From the cell containing the given text, extract its center point as [x, y] coordinate. 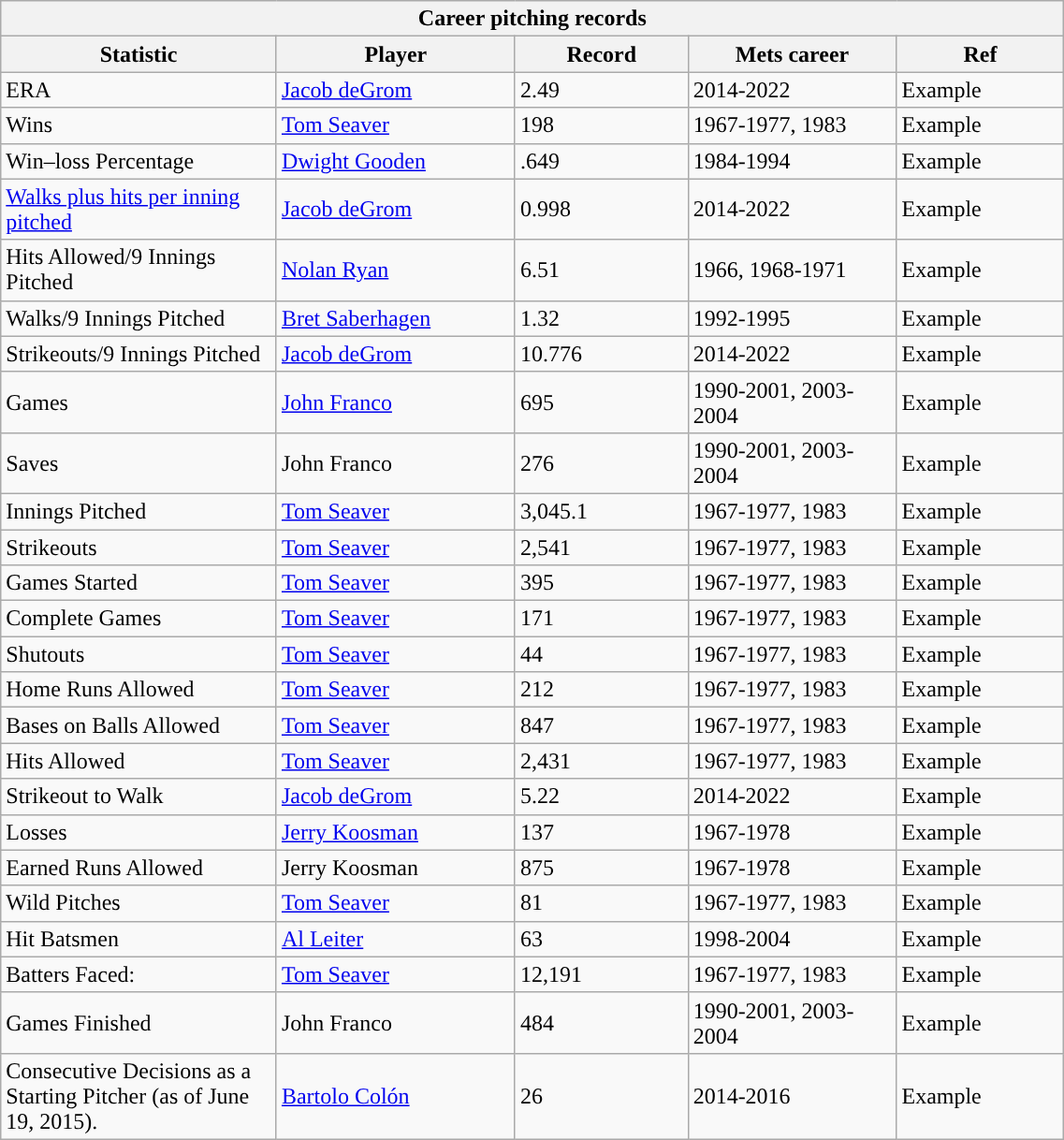
Statistic [138, 54]
Career pitching records [532, 19]
Win–loss Percentage [138, 161]
484 [601, 1022]
695 [601, 402]
Games Started [138, 583]
Earned Runs Allowed [138, 868]
875 [601, 868]
171 [601, 619]
Al Leiter [395, 939]
Mets career [792, 54]
Strikeouts/9 Innings Pitched [138, 354]
Shutouts [138, 654]
Bartolo Colón [395, 1096]
Wins [138, 125]
12,191 [601, 974]
Record [601, 54]
2.49 [601, 90]
198 [601, 125]
Games Finished [138, 1022]
Hit Batsmen [138, 939]
395 [601, 583]
Saves [138, 462]
Player [395, 54]
Walks/9 Innings Pitched [138, 318]
1.32 [601, 318]
Innings Pitched [138, 511]
Batters Faced: [138, 974]
26 [601, 1096]
63 [601, 939]
1992-1995 [792, 318]
Losses [138, 832]
Home Runs Allowed [138, 690]
847 [601, 725]
Wild Pitches [138, 903]
137 [601, 832]
1984-1994 [792, 161]
1966, 1968-1971 [792, 270]
Hits Allowed [138, 761]
81 [601, 903]
Complete Games [138, 619]
Bret Saberhagen [395, 318]
44 [601, 654]
Dwight Gooden [395, 161]
3,045.1 [601, 511]
0.998 [601, 210]
Hits Allowed/9 Innings Pitched [138, 270]
212 [601, 690]
Walks plus hits per inning pitched [138, 210]
.649 [601, 161]
5.22 [601, 797]
Games [138, 402]
276 [601, 462]
1998-2004 [792, 939]
10.776 [601, 354]
Bases on Balls Allowed [138, 725]
6.51 [601, 270]
2014-2016 [792, 1096]
Strikeout to Walk [138, 797]
2,541 [601, 548]
ERA [138, 90]
Consecutive Decisions as a Starting Pitcher (as of June 19, 2015). [138, 1096]
Nolan Ryan [395, 270]
Strikeouts [138, 548]
2,431 [601, 761]
Ref [981, 54]
